Return the [X, Y] coordinate for the center point of the cell that contains the specified text.  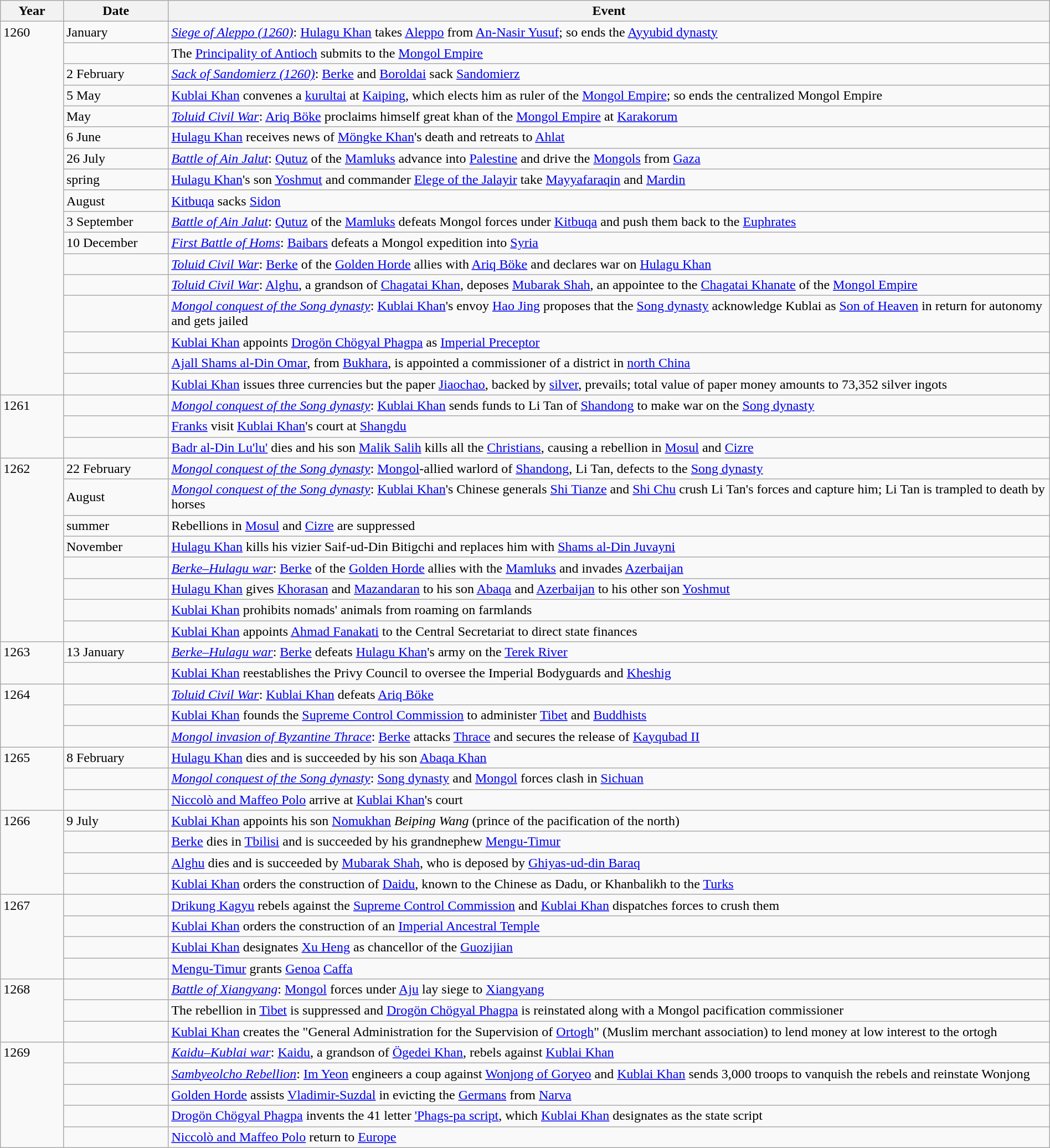
Berke dies in Tbilisi and is succeeded by his grandnephew Mengu-Timur [609, 842]
Golden Horde assists Vladimir-Suzdal in evicting the Germans from Narva [609, 1095]
Berke–Hulagu war: Berke of the Golden Horde allies with the Mamluks and invades Azerbaijan [609, 568]
Hulagu Khan dies and is succeeded by his son Abaqa Khan [609, 758]
Drikung Kagyu rebels against the Supreme Control Commission and Kublai Khan dispatches forces to crush them [609, 905]
Kaidu–Kublai war: Kaidu, a grandson of Ögedei Khan, rebels against Kublai Khan [609, 1053]
Badr al-Din Lu'lu' dies and his son Malik Salih kills all the Christians, causing a rebellion in Mosul and Cizre [609, 447]
1267 [32, 936]
Mongol invasion of Byzantine Thrace: Berke attacks Thrace and secures the release of Kayqubad II [609, 737]
Toluid Civil War: Berke of the Golden Horde allies with Ariq Böke and declares war on Hulagu Khan [609, 264]
1266 [32, 852]
Niccolò and Maffeo Polo arrive at Kublai Khan's court [609, 800]
Kublai Khan designates Xu Heng as chancellor of the Guozijian [609, 947]
Kublai Khan appoints his son Nomukhan Beiping Wang (prince of the pacification of the north) [609, 821]
First Battle of Homs: Baibars defeats a Mongol expedition into Syria [609, 243]
Toluid Civil War: Alghu, a grandson of Chagatai Khan, deposes Mubarak Shah, an appointee to the Chagatai Khanate of the Mongol Empire [609, 285]
Kublai Khan orders the construction of an Imperial Ancestral Temple [609, 926]
1264 [32, 715]
Mongol conquest of the Song dynasty: Mongol-allied warlord of Shandong, Li Tan, defects to the Song dynasty [609, 469]
1265 [32, 779]
Kitbuqa sacks Sidon [609, 200]
Event [609, 11]
Mengu-Timur grants Genoa Caffa [609, 969]
5 May [115, 95]
January [115, 32]
Mongol conquest of the Song dynasty: Kublai Khan sends funds to Li Tan of Shandong to make war on the Song dynasty [609, 405]
2 February [115, 74]
1269 [32, 1095]
Year [32, 11]
The rebellion in Tibet is suppressed and Drogön Chögyal Phagpa is reinstated along with a Mongol pacification commissioner [609, 1011]
Kublai Khan orders the construction of Daidu, known to the Chinese as Dadu, or Khanbalikh to the Turks [609, 884]
Kublai Khan prohibits nomads' animals from roaming on farmlands [609, 610]
Siege of Aleppo (1260): Hulagu Khan takes Aleppo from An-Nasir Yusuf; so ends the Ayyubid dynasty [609, 32]
1260 [32, 208]
Sack of Sandomierz (1260): Berke and Boroldai sack Sandomierz [609, 74]
spring [115, 179]
Hulagu Khan gives Khorasan and Mazandaran to his son Abaqa and Azerbaijan to his other son Yoshmut [609, 589]
Battle of Xiangyang: Mongol forces under Aju lay siege to Xiangyang [609, 990]
10 December [115, 243]
1262 [32, 550]
Alghu dies and is succeeded by Mubarak Shah, who is deposed by Ghiyas-ud-din Baraq [609, 863]
9 July [115, 821]
Kublai Khan appoints Ahmad Fanakati to the Central Secretariat to direct state finances [609, 631]
Battle of Ain Jalut: Qutuz of the Mamluks advance into Palestine and drive the Mongols from Gaza [609, 158]
May [115, 116]
Drogön Chögyal Phagpa invents the 41 letter 'Phags-pa script, which Kublai Khan designates as the state script [609, 1116]
8 February [115, 758]
Kublai Khan issues three currencies but the paper Jiaochao, backed by silver, prevails; total value of paper money amounts to 73,352 silver ingots [609, 384]
Hulagu Khan receives news of Möngke Khan's death and retreats to Ahlat [609, 137]
Kublai Khan founds the Supreme Control Commission to administer Tibet and Buddhists [609, 715]
Kublai Khan convenes a kurultai at Kaiping, which elects him as ruler of the Mongol Empire; so ends the centralized Mongol Empire [609, 95]
1268 [32, 1011]
Berke–Hulagu war: Berke defeats Hulagu Khan's army on the Terek River [609, 652]
1261 [32, 426]
22 February [115, 469]
Rebellions in Mosul and Cizre are suppressed [609, 526]
Hulagu Khan kills his vizier Saif-ud-Din Bitigchi and replaces him with Shams al-Din Juvayni [609, 547]
6 June [115, 137]
The Principality of Antioch submits to the Mongol Empire [609, 53]
Toluid Civil War: Kublai Khan defeats Ariq Böke [609, 694]
Kublai Khan reestablishes the Privy Council to oversee the Imperial Bodyguards and Kheshig [609, 673]
Ajall Shams al-Din Omar, from Bukhara, is appointed a commissioner of a district in north China [609, 363]
Mongol conquest of the Song dynasty: Song dynasty and Mongol forces clash in Sichuan [609, 779]
Franks visit Kublai Khan's court at Shangdu [609, 426]
Battle of Ain Jalut: Qutuz of the Mamluks defeats Mongol forces under Kitbuqa and push them back to the Euphrates [609, 222]
3 September [115, 222]
13 January [115, 652]
Niccolò and Maffeo Polo return to Europe [609, 1137]
Kublai Khan appoints Drogön Chögyal Phagpa as Imperial Preceptor [609, 342]
summer [115, 526]
Date [115, 11]
Toluid Civil War: Ariq Böke proclaims himself great khan of the Mongol Empire at Karakorum [609, 116]
26 July [115, 158]
1263 [32, 663]
Hulagu Khan's son Yoshmut and commander Elege of the Jalayir take Mayyafaraqin and Mardin [609, 179]
November [115, 547]
